Capture the cell that displays the provided text and extract its [x, y] central coordinate. 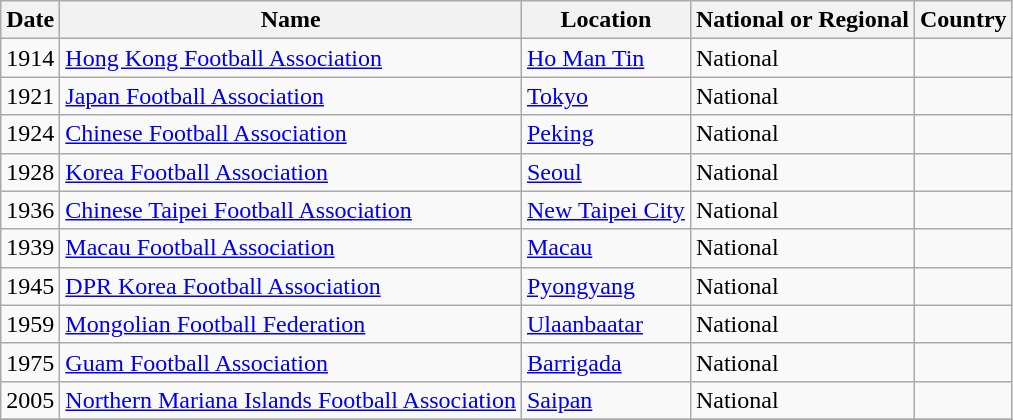
Northern Mariana Islands Football Association [291, 400]
Macau [606, 248]
Chinese Taipei Football Association [291, 210]
Tokyo [606, 96]
1945 [30, 286]
Ho Man Tin [606, 58]
Guam Football Association [291, 362]
Country [963, 20]
Japan Football Association [291, 96]
Mongolian Football Federation [291, 324]
Name [291, 20]
National or Regional [802, 20]
Peking [606, 134]
Macau Football Association [291, 248]
1959 [30, 324]
1914 [30, 58]
Pyongyang [606, 286]
Barrigada [606, 362]
Ulaanbaatar [606, 324]
1936 [30, 210]
2005 [30, 400]
1928 [30, 172]
1939 [30, 248]
1975 [30, 362]
DPR Korea Football Association [291, 286]
1924 [30, 134]
1921 [30, 96]
Korea Football Association [291, 172]
Location [606, 20]
Date [30, 20]
Chinese Football Association [291, 134]
New Taipei City [606, 210]
Hong Kong Football Association [291, 58]
Seoul [606, 172]
Saipan [606, 400]
